Output the (x, y) coordinate of the center of the cell containing the given text.  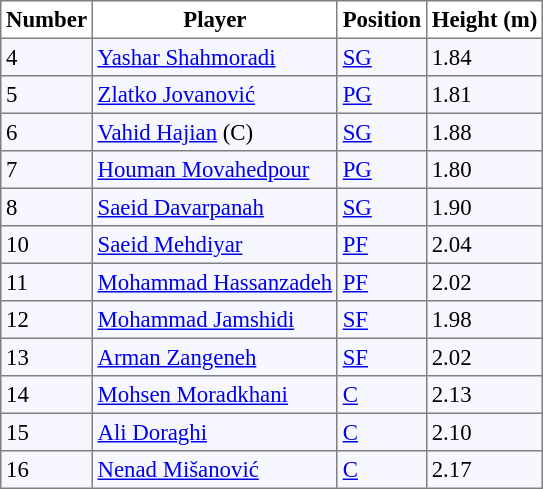
2.04 (484, 245)
5 (47, 95)
Position (382, 20)
1.90 (484, 207)
1.88 (484, 132)
Mohsen Moradkhani (214, 395)
Saeid Mehdiyar (214, 245)
Mohammad Hassanzadeh (214, 282)
Houman Movahedpour (214, 170)
14 (47, 395)
4 (47, 57)
Ali Doraghi (214, 432)
2.10 (484, 432)
1.84 (484, 57)
Arman Zangeneh (214, 357)
2.17 (484, 470)
16 (47, 470)
Height (m) (484, 20)
Zlatko Jovanović (214, 95)
Player (214, 20)
1.80 (484, 170)
13 (47, 357)
11 (47, 282)
Nenad Mišanović (214, 470)
10 (47, 245)
Mohammad Jamshidi (214, 320)
1.98 (484, 320)
1.81 (484, 95)
2.13 (484, 395)
7 (47, 170)
Vahid Hajian (C) (214, 132)
Saeid Davarpanah (214, 207)
6 (47, 132)
15 (47, 432)
Number (47, 20)
12 (47, 320)
8 (47, 207)
Yashar Shahmoradi (214, 57)
